Extract the [X, Y] coordinate from the center of the cell holding the provided text.  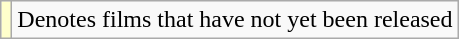
Denotes films that have not yet been released [235, 20]
